Return the (x, y) coordinate for the center point of the cell that contains the specified text.  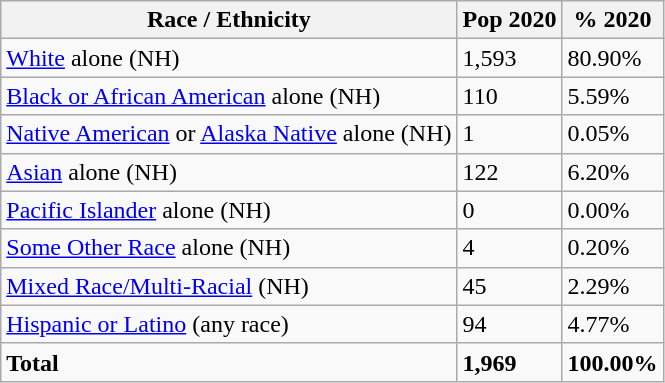
1,969 (510, 362)
0.20% (612, 248)
80.90% (612, 58)
Some Other Race alone (NH) (229, 248)
100.00% (612, 362)
Asian alone (NH) (229, 172)
Mixed Race/Multi-Racial (NH) (229, 286)
% 2020 (612, 20)
Pop 2020 (510, 20)
2.29% (612, 286)
White alone (NH) (229, 58)
94 (510, 324)
45 (510, 286)
0.00% (612, 210)
Race / Ethnicity (229, 20)
0.05% (612, 134)
6.20% (612, 172)
4.77% (612, 324)
Pacific Islander alone (NH) (229, 210)
0 (510, 210)
4 (510, 248)
1,593 (510, 58)
122 (510, 172)
Native American or Alaska Native alone (NH) (229, 134)
Black or African American alone (NH) (229, 96)
110 (510, 96)
Hispanic or Latino (any race) (229, 324)
1 (510, 134)
Total (229, 362)
5.59% (612, 96)
